Provide the [X, Y] coordinate of the cell's center where the given text is located.  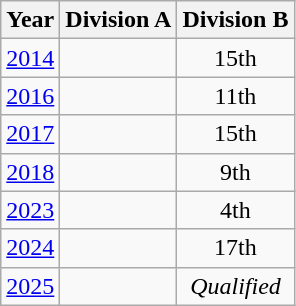
Division A [118, 20]
Qualified [236, 286]
Year [30, 20]
2014 [30, 58]
2016 [30, 96]
4th [236, 210]
9th [236, 172]
17th [236, 248]
2024 [30, 248]
11th [236, 96]
2025 [30, 286]
2018 [30, 172]
Division B [236, 20]
2017 [30, 134]
2023 [30, 210]
